Return the (x, y) coordinate for the center point of the cell that contains the specified text.  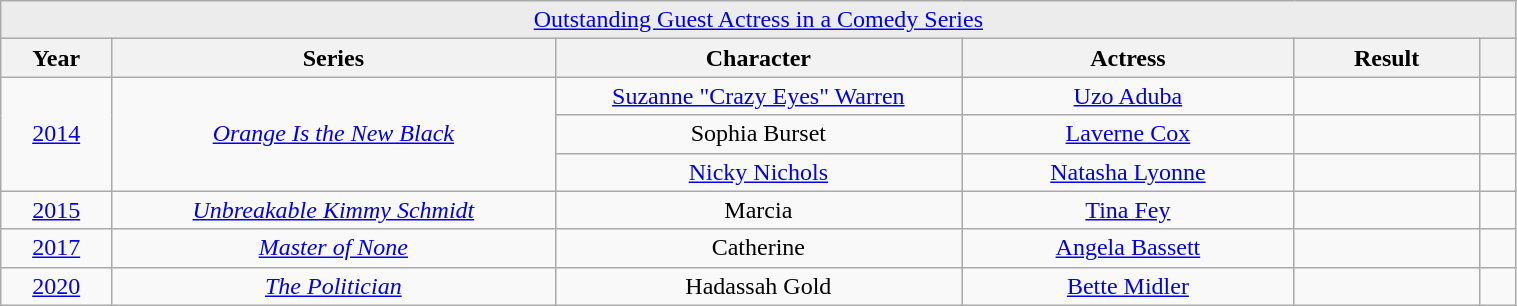
Tina Fey (1128, 210)
Angela Bassett (1128, 248)
Sophia Burset (758, 134)
Result (1386, 58)
2017 (56, 248)
Bette Midler (1128, 286)
Series (334, 58)
Catherine (758, 248)
Unbreakable Kimmy Schmidt (334, 210)
Outstanding Guest Actress in a Comedy Series (758, 20)
Suzanne "Crazy Eyes" Warren (758, 96)
Master of None (334, 248)
2015 (56, 210)
Uzo Aduba (1128, 96)
Actress (1128, 58)
Hadassah Gold (758, 286)
Nicky Nichols (758, 172)
The Politician (334, 286)
Character (758, 58)
2014 (56, 134)
Orange Is the New Black (334, 134)
Natasha Lyonne (1128, 172)
2020 (56, 286)
Year (56, 58)
Marcia (758, 210)
Laverne Cox (1128, 134)
